Provide the (x, y) coordinate of the cell's center where the given text is located.  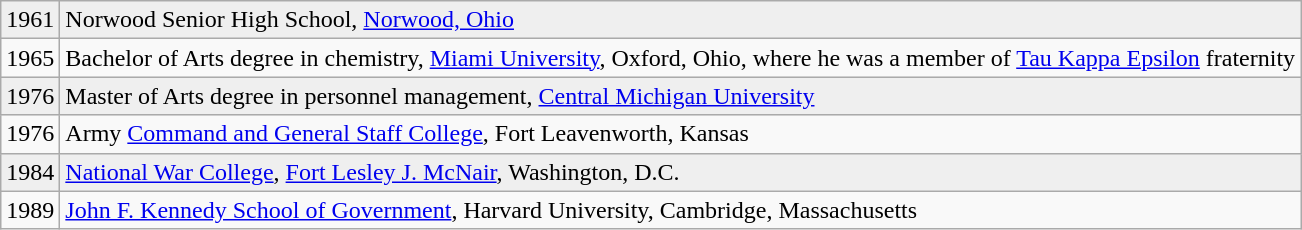
John F. Kennedy School of Government, Harvard University, Cambridge, Massachusetts (680, 210)
National War College, Fort Lesley J. McNair, Washington, D.C. (680, 172)
Master of Arts degree in personnel management, Central Michigan University (680, 96)
Norwood Senior High School, Norwood, Ohio (680, 20)
1961 (30, 20)
Bachelor of Arts degree in chemistry, Miami University, Oxford, Ohio, where he was a member of Tau Kappa Epsilon fraternity (680, 58)
Army Command and General Staff College, Fort Leavenworth, Kansas (680, 134)
1965 (30, 58)
1989 (30, 210)
1984 (30, 172)
